Return (X, Y) of the center of cell containing provided text 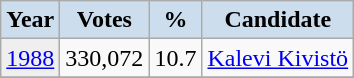
330,072 (104, 58)
10.7 (176, 58)
1988 (30, 58)
Kalevi Kivistö (278, 58)
Votes (104, 20)
% (176, 20)
Candidate (278, 20)
Year (30, 20)
